Return (x, y) of the center of cell containing provided text 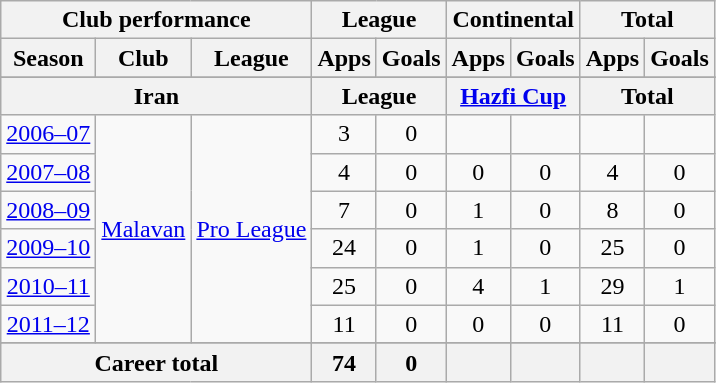
Malavan (144, 229)
Career total (156, 362)
Continental (513, 20)
Iran (156, 96)
29 (612, 286)
7 (344, 210)
2008–09 (48, 210)
24 (344, 248)
2009–10 (48, 248)
2010–11 (48, 286)
2007–08 (48, 172)
2011–12 (48, 324)
8 (612, 210)
Season (48, 58)
Hazfi Cup (513, 96)
Pro League (252, 229)
2006–07 (48, 134)
3 (344, 134)
Club (144, 58)
Club performance (156, 20)
74 (344, 362)
